Find where the given text appears and provide that cell's center as (X, Y) coordinate. 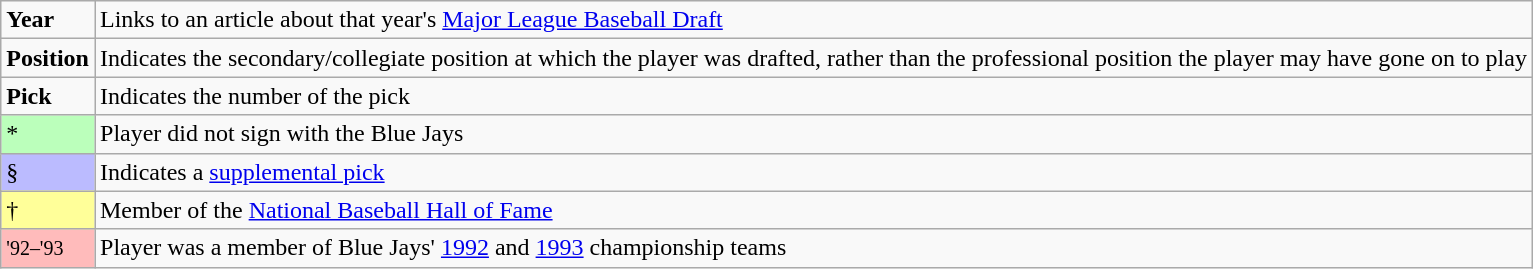
Year (48, 20)
Links to an article about that year's Major League Baseball Draft (813, 20)
Indicates a supplemental pick (813, 172)
Player was a member of Blue Jays' 1992 and 1993 championship teams (813, 248)
'92–'93 (48, 248)
Position (48, 58)
Player did not sign with the Blue Jays (813, 134)
Indicates the number of the pick (813, 96)
* (48, 134)
† (48, 210)
Member of the National Baseball Hall of Fame (813, 210)
§ (48, 172)
Pick (48, 96)
